Locate the cell with the specified text and output its (X, Y) center coordinate. 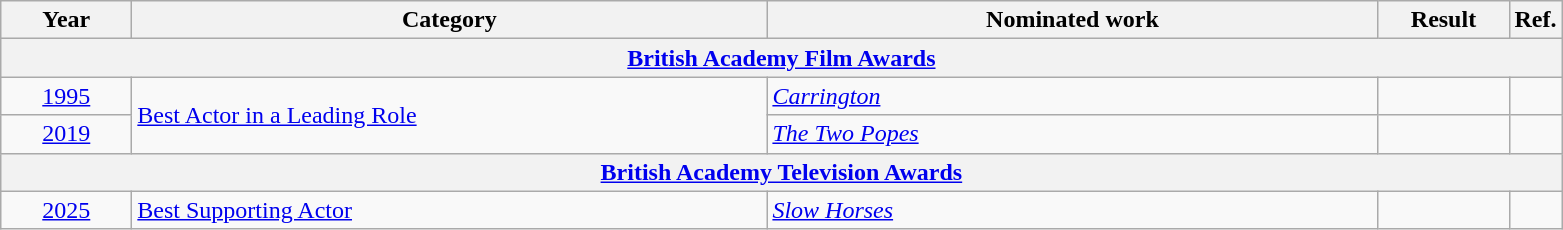
Category (450, 20)
The Two Popes (1072, 134)
British Academy Film Awards (782, 58)
Result (1444, 20)
1995 (66, 96)
British Academy Television Awards (782, 172)
Best Actor in a Leading Role (450, 115)
Ref. (1536, 20)
2025 (66, 210)
Best Supporting Actor (450, 210)
Slow Horses (1072, 210)
Nominated work (1072, 20)
2019 (66, 134)
Carrington (1072, 96)
Year (66, 20)
